Pinpoint the cell where the given text exists, returning its [x, y] midpoint coordinate. 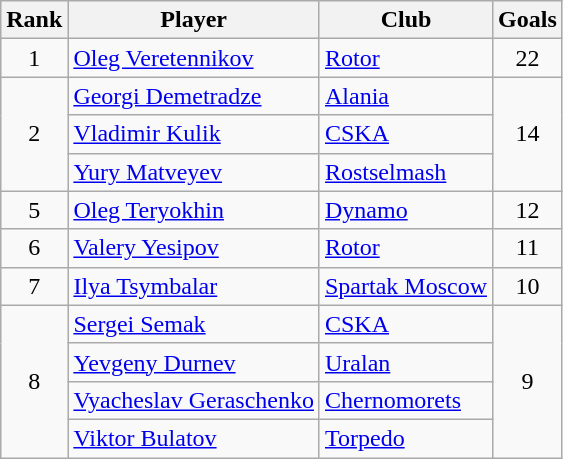
Yury Matveyev [194, 172]
Club [406, 20]
10 [528, 286]
Viktor Bulatov [194, 438]
8 [34, 381]
7 [34, 286]
Sergei Semak [194, 324]
Rostselmash [406, 172]
Chernomorets [406, 400]
Georgi Demetradze [194, 96]
Torpedo [406, 438]
2 [34, 134]
14 [528, 134]
Oleg Veretennikov [194, 58]
6 [34, 248]
Player [194, 20]
1 [34, 58]
Vladimir Kulik [194, 134]
Goals [528, 20]
Uralan [406, 362]
11 [528, 248]
Alania [406, 96]
Valery Yesipov [194, 248]
9 [528, 381]
Yevgeny Durnev [194, 362]
12 [528, 210]
Oleg Teryokhin [194, 210]
Dynamo [406, 210]
22 [528, 58]
Spartak Moscow [406, 286]
Vyacheslav Geraschenko [194, 400]
Rank [34, 20]
5 [34, 210]
Ilya Tsymbalar [194, 286]
